For the text-containing cell, return its midpoint in [x, y] coordinate format. 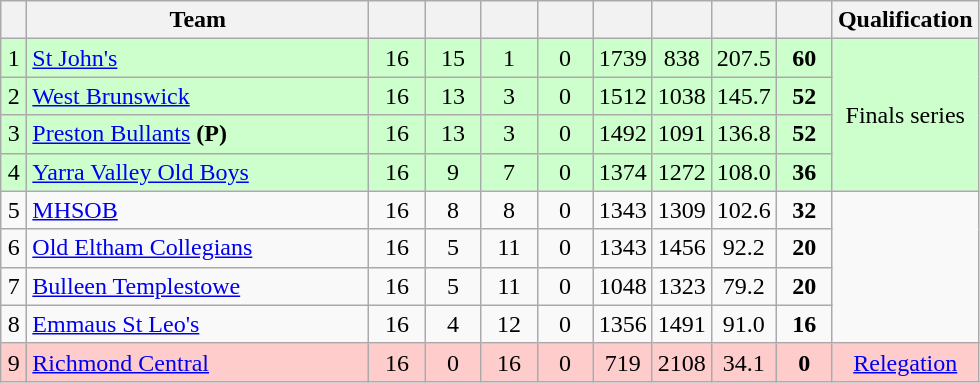
Richmond Central [198, 362]
32 [804, 210]
1739 [622, 58]
1038 [682, 96]
136.8 [744, 134]
34.1 [744, 362]
1309 [682, 210]
St John's [198, 58]
1272 [682, 172]
108.0 [744, 172]
12 [509, 324]
Team [198, 20]
1374 [622, 172]
92.2 [744, 248]
91.0 [744, 324]
Yarra Valley Old Boys [198, 172]
1491 [682, 324]
207.5 [744, 58]
Emmaus St Leo's [198, 324]
Preston Bullants (P) [198, 134]
1512 [622, 96]
Finals series [905, 115]
15 [453, 58]
Bulleen Templestowe [198, 286]
719 [622, 362]
West Brunswick [198, 96]
1356 [622, 324]
Relegation [905, 362]
36 [804, 172]
102.6 [744, 210]
Qualification [905, 20]
60 [804, 58]
2 [14, 96]
6 [14, 248]
1048 [622, 286]
1456 [682, 248]
Old Eltham Collegians [198, 248]
1492 [622, 134]
79.2 [744, 286]
2108 [682, 362]
1091 [682, 134]
MHSOB [198, 210]
145.7 [744, 96]
1323 [682, 286]
838 [682, 58]
